Scan for the cell matching the given text and deliver its [X, Y] coordinate at center. 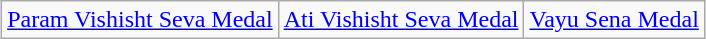
Ati Vishisht Seva Medal [401, 20]
Vayu Sena Medal [614, 20]
Param Vishisht Seva Medal [140, 20]
